Search for the cell housing the specified text and yield its [x, y] center coordinate. 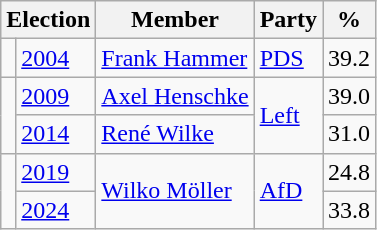
Member [175, 20]
Wilko Möller [175, 191]
AfD [288, 191]
2014 [56, 134]
39.0 [350, 96]
2019 [56, 172]
Frank Hammer [175, 58]
Party [288, 20]
2024 [56, 210]
2009 [56, 96]
39.2 [350, 58]
24.8 [350, 172]
Axel Henschke [175, 96]
Left [288, 115]
% [350, 20]
2004 [56, 58]
33.8 [350, 210]
31.0 [350, 134]
PDS [288, 58]
René Wilke [175, 134]
Election [48, 20]
